Determine the (x, y) coordinate at the center of the cell enclosing the given text.  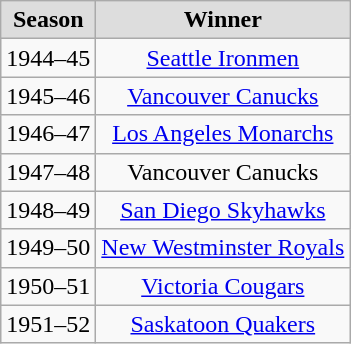
1949–50 (48, 248)
1950–51 (48, 286)
1948–49 (48, 210)
1946–47 (48, 134)
New Westminster Royals (223, 248)
Saskatoon Quakers (223, 324)
1951–52 (48, 324)
1947–48 (48, 172)
1945–46 (48, 96)
1944–45 (48, 58)
Seattle Ironmen (223, 58)
San Diego Skyhawks (223, 210)
Los Angeles Monarchs (223, 134)
Season (48, 20)
Victoria Cougars (223, 286)
Winner (223, 20)
